Output the (x, y) coordinate of the center of the cell containing the given text.  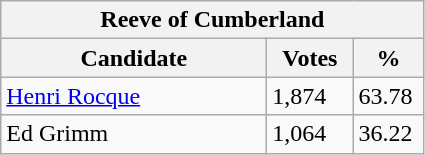
36.22 (388, 134)
1,064 (310, 134)
63.78 (388, 96)
Ed Grimm (134, 134)
Reeve of Cumberland (212, 20)
1,874 (310, 96)
Henri Rocque (134, 96)
Votes (310, 58)
% (388, 58)
Candidate (134, 58)
